Find where the given text appears and provide that cell's center as (x, y) coordinate. 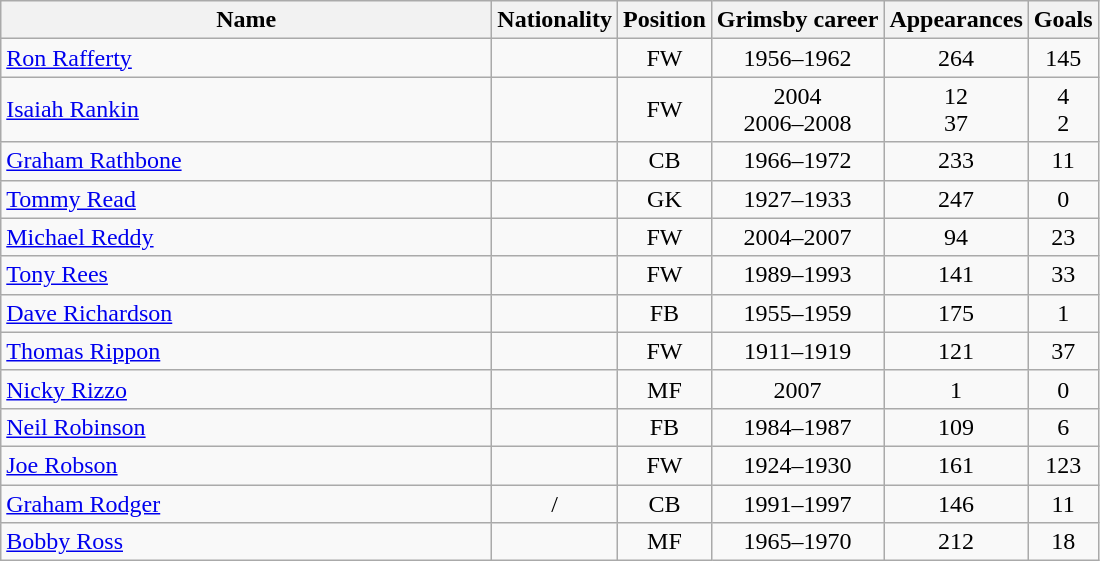
Dave Richardson (246, 313)
1911–1919 (798, 351)
146 (956, 503)
141 (956, 275)
6 (1063, 427)
Tony Rees (246, 275)
18 (1063, 542)
1237 (956, 110)
109 (956, 427)
Grimsby career (798, 20)
1965–1970 (798, 542)
212 (956, 542)
1927–1933 (798, 199)
1991–1997 (798, 503)
Ron Rafferty (246, 58)
145 (1063, 58)
GK (665, 199)
1924–1930 (798, 465)
Michael Reddy (246, 237)
2007 (798, 389)
33 (1063, 275)
161 (956, 465)
Goals (1063, 20)
Nicky Rizzo (246, 389)
264 (956, 58)
2004–2007 (798, 237)
233 (956, 161)
94 (956, 237)
1989–1993 (798, 275)
Joe Robson (246, 465)
/ (555, 503)
Nationality (555, 20)
123 (1063, 465)
1955–1959 (798, 313)
175 (956, 313)
42 (1063, 110)
Name (246, 20)
Graham Rathbone (246, 161)
247 (956, 199)
1956–1962 (798, 58)
Graham Rodger (246, 503)
121 (956, 351)
37 (1063, 351)
23 (1063, 237)
Thomas Rippon (246, 351)
1966–1972 (798, 161)
Tommy Read (246, 199)
Neil Robinson (246, 427)
Appearances (956, 20)
20042006–2008 (798, 110)
Isaiah Rankin (246, 110)
1984–1987 (798, 427)
Bobby Ross (246, 542)
Position (665, 20)
